Capture the cell that displays the provided text and extract its [X, Y] central coordinate. 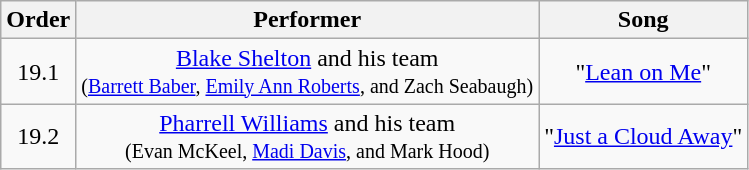
Order [38, 20]
Song [644, 20]
19.2 [38, 136]
"Lean on Me" [644, 72]
Performer [308, 20]
"Just a Cloud Away" [644, 136]
19.1 [38, 72]
Blake Shelton and his team (Barrett Baber, Emily Ann Roberts, and Zach Seabaugh) [308, 72]
Pharrell Williams and his team (Evan McKeel, Madi Davis, and Mark Hood) [308, 136]
